Locate the cell with the specified text and output its (x, y) center coordinate. 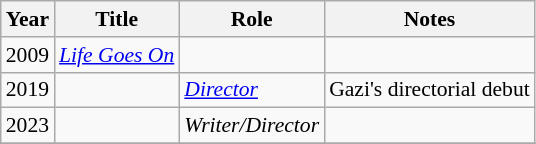
Year (28, 19)
Director (252, 90)
Life Goes On (116, 55)
Title (116, 19)
Notes (430, 19)
2023 (28, 126)
2009 (28, 55)
Gazi's directorial debut (430, 90)
2019 (28, 90)
Writer/Director (252, 126)
Role (252, 19)
